Return [X, Y] of the center of cell containing provided text 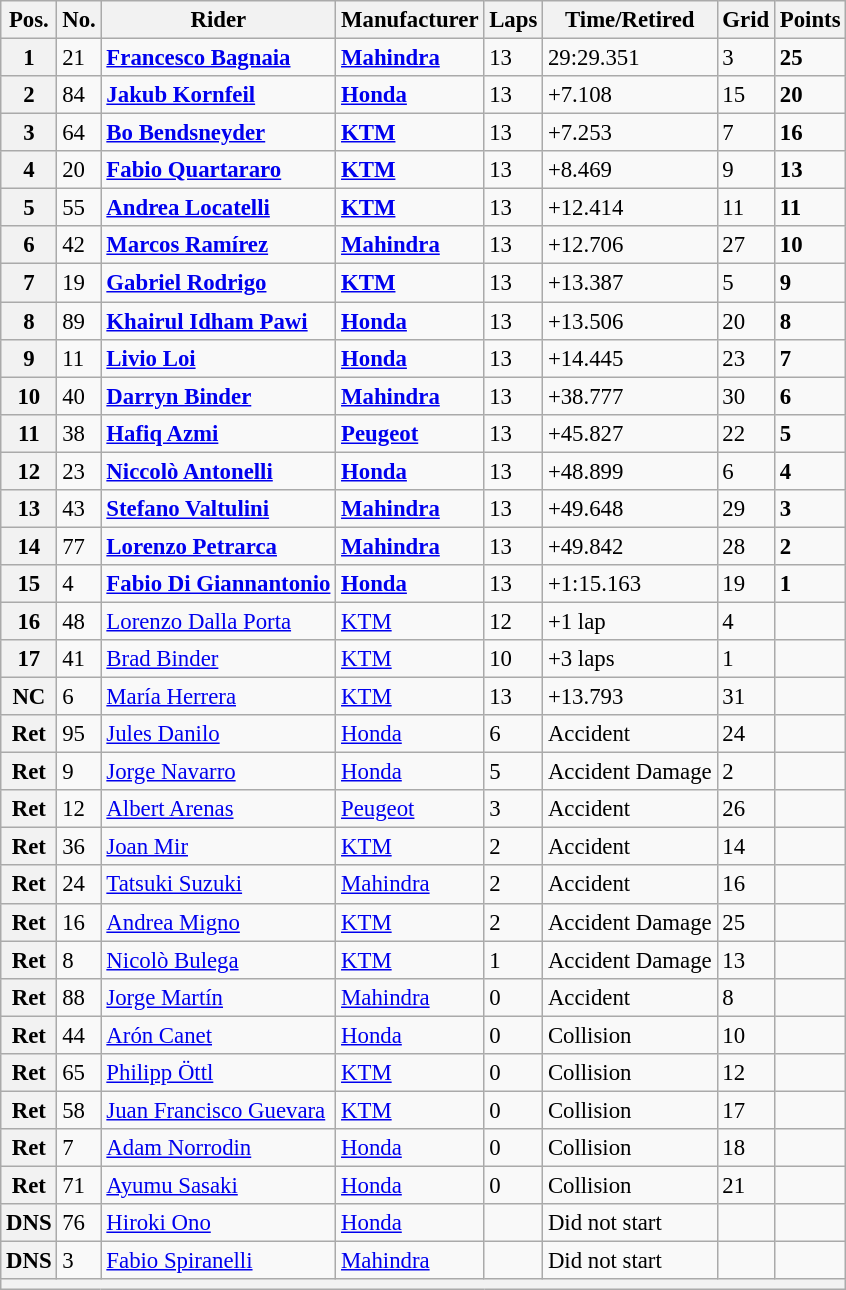
Ayumu Sasaki [218, 1185]
NC [29, 697]
64 [79, 133]
+13.387 [630, 283]
26 [746, 809]
Andrea Locatelli [218, 208]
Francesco Bagnaia [218, 58]
42 [79, 245]
38 [79, 433]
+1:15.163 [630, 584]
Jorge Navarro [218, 772]
48 [79, 621]
Fabio Spiranelli [218, 1261]
65 [79, 1073]
Pos. [29, 20]
Stefano Valtulini [218, 509]
55 [79, 208]
Lorenzo Dalla Porta [218, 621]
36 [79, 847]
Time/Retired [630, 20]
Rider [218, 20]
Arón Canet [218, 1035]
31 [746, 697]
Adam Norrodin [218, 1148]
+38.777 [630, 396]
+8.469 [630, 170]
Brad Binder [218, 659]
+49.648 [630, 509]
+1 lap [630, 621]
58 [79, 1110]
Khairul Idham Pawi [218, 321]
95 [79, 734]
77 [79, 546]
Laps [514, 20]
+14.445 [630, 358]
Marcos Ramírez [218, 245]
Fabio Quartararo [218, 170]
89 [79, 321]
30 [746, 396]
Jakub Kornfeil [218, 95]
Jorge Martín [218, 997]
44 [79, 1035]
Jules Danilo [218, 734]
+13.793 [630, 697]
71 [79, 1185]
Points [810, 20]
+7.108 [630, 95]
+45.827 [630, 433]
18 [746, 1148]
+13.506 [630, 321]
43 [79, 509]
Manufacturer [410, 20]
28 [746, 546]
Hafiq Azmi [218, 433]
84 [79, 95]
Bo Bendsneyder [218, 133]
76 [79, 1223]
Nicolò Bulega [218, 960]
+12.414 [630, 208]
+3 laps [630, 659]
Juan Francisco Guevara [218, 1110]
María Herrera [218, 697]
40 [79, 396]
+12.706 [630, 245]
Albert Arenas [218, 809]
Niccolò Antonelli [218, 471]
Darryn Binder [218, 396]
27 [746, 245]
Gabriel Rodrigo [218, 283]
+7.253 [630, 133]
88 [79, 997]
Philipp Öttl [218, 1073]
Grid [746, 20]
29:29.351 [630, 58]
Fabio Di Giannantonio [218, 584]
22 [746, 433]
+48.899 [630, 471]
29 [746, 509]
41 [79, 659]
Tatsuki Suzuki [218, 885]
Joan Mir [218, 847]
Hiroki Ono [218, 1223]
Lorenzo Petrarca [218, 546]
Andrea Migno [218, 922]
Livio Loi [218, 358]
+49.842 [630, 546]
No. [79, 20]
